Pinpoint the cell where the given text exists, returning its (x, y) midpoint coordinate. 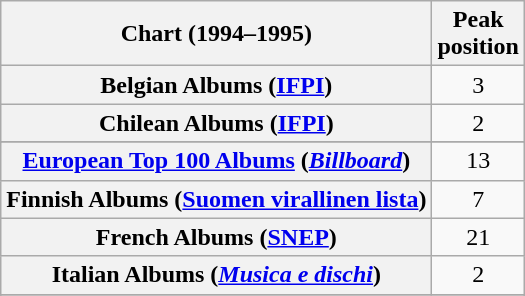
Peak position (478, 34)
Italian Albums (Musica e dischi) (216, 275)
Belgian Albums (IFPI) (216, 85)
21 (478, 237)
7 (478, 199)
Chart (1994–1995) (216, 34)
European Top 100 Albums (Billboard) (216, 161)
Chilean Albums (IFPI) (216, 123)
French Albums (SNEP) (216, 237)
13 (478, 161)
Finnish Albums (Suomen virallinen lista) (216, 199)
3 (478, 85)
